Identify which cell holds the provided text, then report its [x, y] central coordinate. 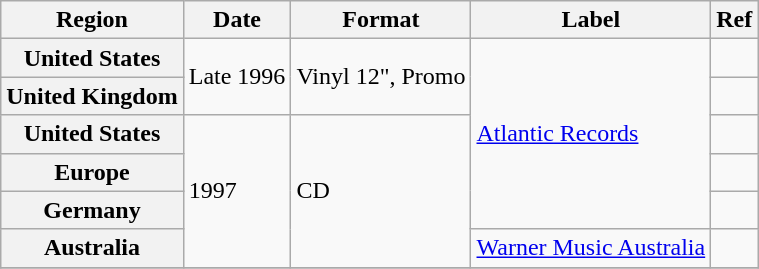
Region [92, 20]
1997 [237, 191]
CD [381, 191]
Label [591, 20]
Date [237, 20]
Late 1996 [237, 77]
Europe [92, 172]
Atlantic Records [591, 134]
Warner Music Australia [591, 248]
United Kingdom [92, 96]
Format [381, 20]
Ref [734, 20]
Vinyl 12", Promo [381, 77]
Australia [92, 248]
Germany [92, 210]
